Provide the (X, Y) coordinate of the cell's center where the given text is located.  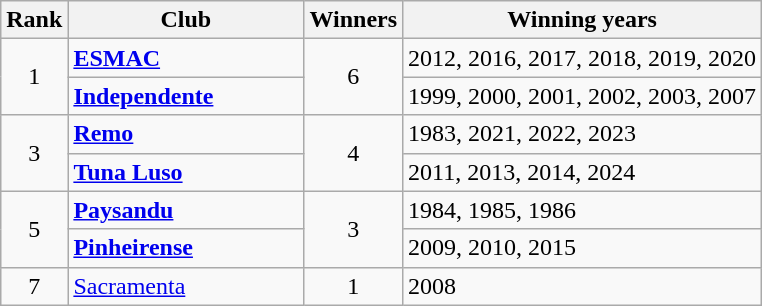
Remo (186, 134)
1984, 1985, 1986 (582, 210)
2012, 2016, 2017, 2018, 2019, 2020 (582, 58)
Club (186, 20)
Sacramenta (186, 286)
Tuna Luso (186, 172)
1983, 2021, 2022, 2023 (582, 134)
5 (34, 229)
7 (34, 286)
ESMAC (186, 58)
1999, 2000, 2001, 2002, 2003, 2007 (582, 96)
Winning years (582, 20)
2009, 2010, 2015 (582, 248)
Paysandu (186, 210)
Pinheirense (186, 248)
2011, 2013, 2014, 2024 (582, 172)
2008 (582, 286)
Independente (186, 96)
Rank (34, 20)
4 (354, 153)
6 (354, 77)
Winners (354, 20)
